Scan for the cell matching the given text and deliver its [x, y] coordinate at center. 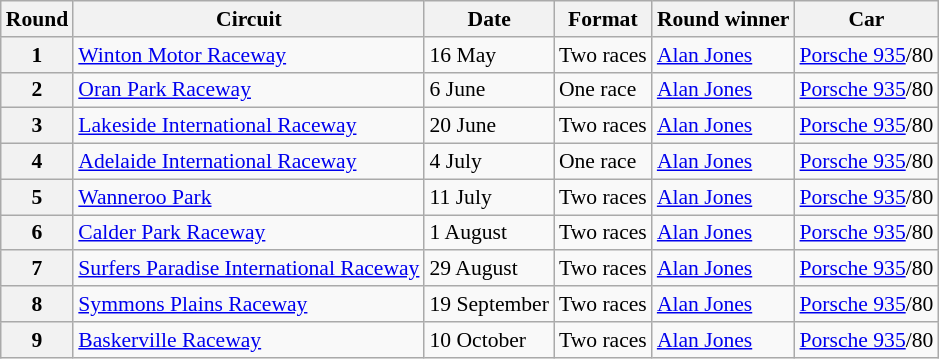
11 July [488, 197]
Round winner [724, 19]
9 [38, 340]
Lakeside International Raceway [248, 126]
Circuit [248, 19]
8 [38, 304]
20 June [488, 126]
6 [38, 233]
7 [38, 269]
1 August [488, 233]
Surfers Paradise International Raceway [248, 269]
Baskerville Raceway [248, 340]
19 September [488, 304]
Symmons Plains Raceway [248, 304]
4 July [488, 162]
3 [38, 126]
2 [38, 90]
5 [38, 197]
Adelaide International Raceway [248, 162]
Wanneroo Park [248, 197]
Round [38, 19]
4 [38, 162]
6 June [488, 90]
Date [488, 19]
29 August [488, 269]
10 October [488, 340]
16 May [488, 55]
Car [867, 19]
Winton Motor Raceway [248, 55]
Format [603, 19]
Calder Park Raceway [248, 233]
Oran Park Raceway [248, 90]
1 [38, 55]
